Determine the [x, y] coordinate at the center of the cell enclosing the given text.  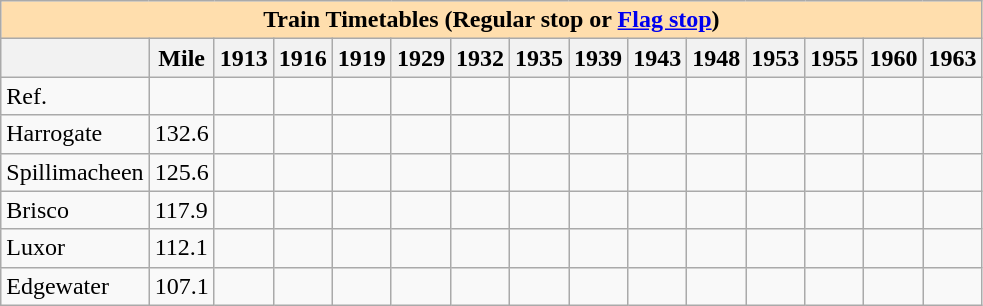
1916 [302, 58]
Mile [182, 58]
1953 [776, 58]
1919 [362, 58]
1963 [952, 58]
1913 [244, 58]
Ref. [75, 96]
Luxor [75, 248]
1943 [658, 58]
Brisco [75, 210]
1948 [716, 58]
132.6 [182, 134]
Spillimacheen [75, 172]
Edgewater [75, 286]
1935 [538, 58]
125.6 [182, 172]
112.1 [182, 248]
Harrogate [75, 134]
1929 [420, 58]
1955 [834, 58]
1939 [598, 58]
107.1 [182, 286]
117.9 [182, 210]
Train Timetables (Regular stop or Flag stop) [492, 20]
1932 [480, 58]
1960 [894, 58]
